Return [x, y] of the center of cell containing provided text 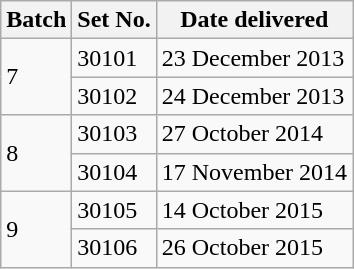
14 October 2015 [254, 210]
Date delivered [254, 20]
30105 [114, 210]
17 November 2014 [254, 172]
27 October 2014 [254, 134]
9 [36, 229]
8 [36, 153]
30103 [114, 134]
Set No. [114, 20]
26 October 2015 [254, 248]
30106 [114, 248]
7 [36, 77]
Batch [36, 20]
30101 [114, 58]
23 December 2013 [254, 58]
30102 [114, 96]
30104 [114, 172]
24 December 2013 [254, 96]
